Find where the given text appears and provide that cell's center as [X, Y] coordinate. 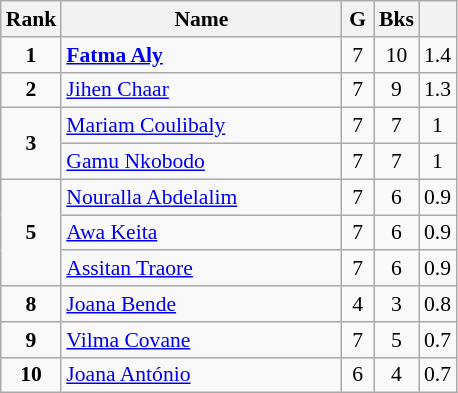
Name [201, 19]
0.8 [438, 304]
2 [32, 90]
Vilma Covane [201, 340]
Rank [32, 19]
1.4 [438, 55]
1.3 [438, 90]
Nouralla Abdelalim [201, 197]
Assitan Traore [201, 269]
Joana Bende [201, 304]
Jihen Chaar [201, 90]
Awa Keita [201, 233]
Mariam Coulibaly [201, 126]
Joana António [201, 375]
Gamu Nkobodo [201, 162]
Bks [396, 19]
G [358, 19]
Fatma Aly [201, 55]
8 [32, 304]
